Capture the cell that displays the provided text and extract its [X, Y] central coordinate. 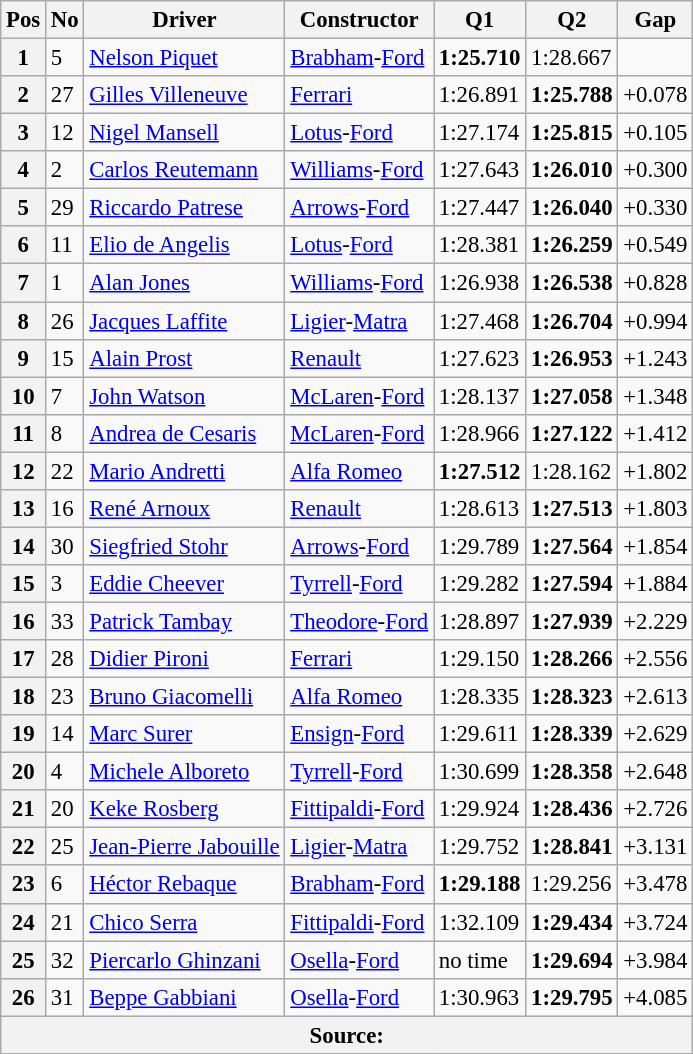
1:30.699 [480, 772]
19 [24, 734]
1:26.953 [572, 358]
1:29.789 [480, 546]
No [65, 20]
1:26.704 [572, 321]
Gilles Villeneuve [184, 95]
René Arnoux [184, 509]
1:27.058 [572, 396]
1:30.963 [480, 997]
1:29.752 [480, 847]
1:27.513 [572, 509]
Mario Andretti [184, 471]
1:25.788 [572, 95]
1:29.694 [572, 960]
Source: [347, 1035]
1:26.040 [572, 208]
Alain Prost [184, 358]
1:26.538 [572, 283]
18 [24, 697]
24 [24, 922]
1:25.815 [572, 133]
+1.884 [656, 584]
+1.802 [656, 471]
+4.085 [656, 997]
Siegfried Stohr [184, 546]
+0.994 [656, 321]
+2.556 [656, 659]
1:28.162 [572, 471]
1:28.339 [572, 734]
1:27.564 [572, 546]
Piercarlo Ghinzani [184, 960]
10 [24, 396]
29 [65, 208]
1:26.010 [572, 170]
+1.348 [656, 396]
1:28.323 [572, 697]
1:27.174 [480, 133]
1:28.613 [480, 509]
+3.724 [656, 922]
+2.629 [656, 734]
+2.613 [656, 697]
Keke Rosberg [184, 809]
Andrea de Cesaris [184, 433]
+1.803 [656, 509]
1:28.266 [572, 659]
+0.828 [656, 283]
Nigel Mansell [184, 133]
+2.726 [656, 809]
Carlos Reutemann [184, 170]
Driver [184, 20]
+1.412 [656, 433]
Q2 [572, 20]
1:28.436 [572, 809]
1:27.447 [480, 208]
Gap [656, 20]
+0.300 [656, 170]
+1.854 [656, 546]
Eddie Cheever [184, 584]
1:29.434 [572, 922]
1:27.512 [480, 471]
Pos [24, 20]
1:29.924 [480, 809]
1:28.137 [480, 396]
1:27.122 [572, 433]
Theodore-Ford [360, 621]
1:26.938 [480, 283]
32 [65, 960]
30 [65, 546]
1:28.897 [480, 621]
+2.229 [656, 621]
Nelson Piquet [184, 58]
+3.478 [656, 885]
17 [24, 659]
1:28.335 [480, 697]
28 [65, 659]
Riccardo Patrese [184, 208]
27 [65, 95]
1:32.109 [480, 922]
1:28.358 [572, 772]
1:29.256 [572, 885]
1:28.841 [572, 847]
Michele Alboreto [184, 772]
Ensign-Ford [360, 734]
+0.549 [656, 245]
Alan Jones [184, 283]
1:27.939 [572, 621]
no time [480, 960]
Chico Serra [184, 922]
+0.330 [656, 208]
1:28.667 [572, 58]
Elio de Angelis [184, 245]
Patrick Tambay [184, 621]
+2.648 [656, 772]
1:27.623 [480, 358]
1:29.188 [480, 885]
Didier Pironi [184, 659]
1:27.594 [572, 584]
1:29.282 [480, 584]
Jacques Laffite [184, 321]
1:29.611 [480, 734]
+1.243 [656, 358]
1:26.891 [480, 95]
+3.984 [656, 960]
+0.105 [656, 133]
31 [65, 997]
John Watson [184, 396]
Héctor Rebaque [184, 885]
Constructor [360, 20]
Bruno Giacomelli [184, 697]
+0.078 [656, 95]
Marc Surer [184, 734]
1:29.150 [480, 659]
33 [65, 621]
1:27.643 [480, 170]
1:28.381 [480, 245]
1:25.710 [480, 58]
1:29.795 [572, 997]
9 [24, 358]
Q1 [480, 20]
+3.131 [656, 847]
1:28.966 [480, 433]
Jean-Pierre Jabouille [184, 847]
13 [24, 509]
1:26.259 [572, 245]
Beppe Gabbiani [184, 997]
1:27.468 [480, 321]
